Locate the cell with the specified text and output its [X, Y] center coordinate. 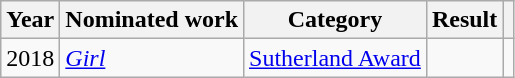
2018 [30, 58]
Category [336, 20]
Result [464, 20]
Year [30, 20]
Nominated work [152, 20]
Girl [152, 58]
Sutherland Award [336, 58]
